Locate the cell with the specified text and output its [x, y] center coordinate. 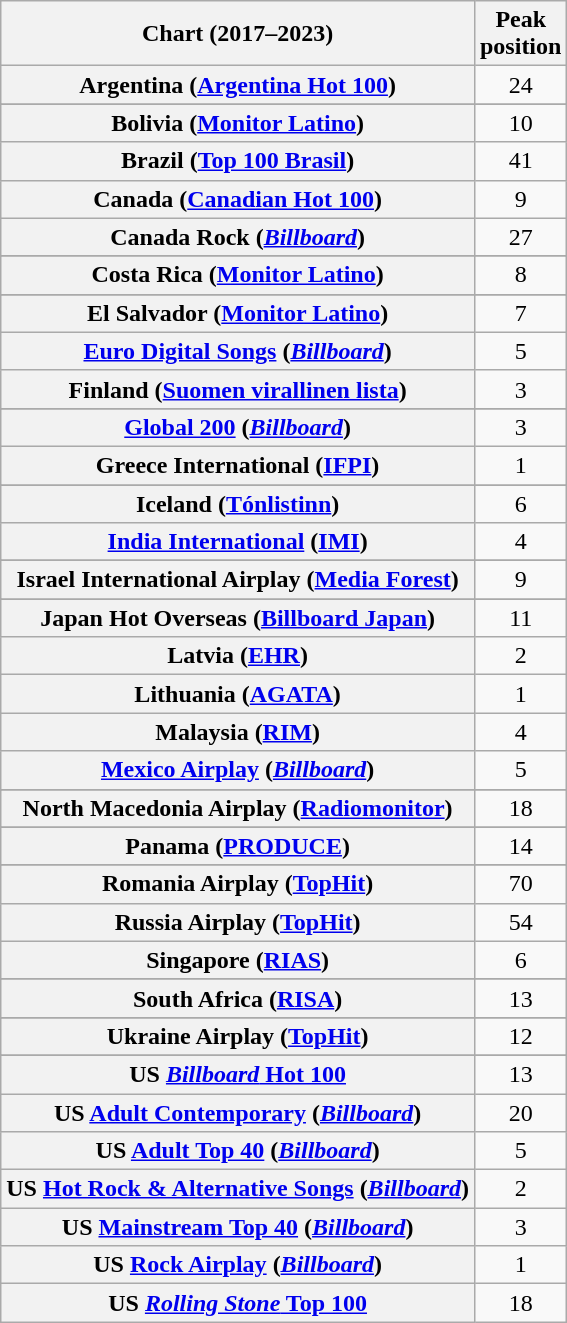
Chart (2017–2023) [238, 34]
Ukraine Airplay (TopHit) [238, 1036]
12 [520, 1036]
14 [520, 846]
Peakposition [520, 34]
41 [520, 161]
Brazil (Top 100 Brasil) [238, 161]
Mexico Airplay (Billboard) [238, 770]
Bolivia (Monitor Latino) [238, 123]
24 [520, 85]
Finland (Suomen virallinen lista) [238, 389]
Singapore (RIAS) [238, 960]
27 [520, 237]
Global 200 (Billboard) [238, 427]
Malaysia (RIM) [238, 732]
US Adult Contemporary (Billboard) [238, 1113]
El Salvador (Monitor Latino) [238, 313]
US Hot Rock & Alternative Songs (Billboard) [238, 1189]
South Africa (RISA) [238, 998]
US Rolling Stone Top 100 [238, 1303]
Costa Rica (Monitor Latino) [238, 275]
Romania Airplay (TopHit) [238, 884]
Iceland (Tónlistinn) [238, 503]
US Adult Top 40 (Billboard) [238, 1151]
Russia Airplay (TopHit) [238, 922]
Israel International Airplay (Media Forest) [238, 580]
Greece International (IFPI) [238, 465]
Japan Hot Overseas (Billboard Japan) [238, 618]
Canada (Canadian Hot 100) [238, 199]
Argentina (Argentina Hot 100) [238, 85]
20 [520, 1113]
Lithuania (AGATA) [238, 694]
Panama (PRODUCE) [238, 846]
70 [520, 884]
54 [520, 922]
Latvia (EHR) [238, 656]
11 [520, 618]
US Rock Airplay (Billboard) [238, 1265]
US Billboard Hot 100 [238, 1074]
India International (IMI) [238, 542]
Canada Rock (Billboard) [238, 237]
7 [520, 313]
10 [520, 123]
US Mainstream Top 40 (Billboard) [238, 1227]
North Macedonia Airplay (Radiomonitor) [238, 808]
Euro Digital Songs (Billboard) [238, 351]
8 [520, 275]
